Provide the [X, Y] coordinate of the cell's center where the given text is located.  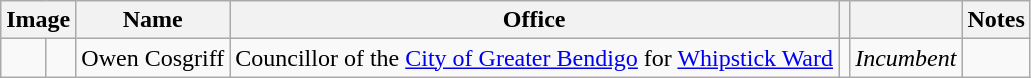
Name [153, 20]
Image [38, 20]
Incumbent [906, 58]
Councillor of the City of Greater Bendigo for Whipstick Ward [534, 58]
Notes [996, 20]
Owen Cosgriff [153, 58]
Office [534, 20]
